Scan for the cell matching the given text and deliver its (X, Y) coordinate at center. 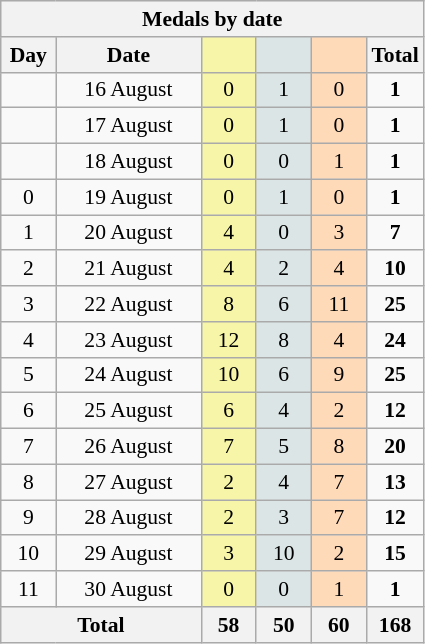
Day (28, 55)
Medals by date (212, 19)
15 (394, 554)
24 (394, 340)
168 (394, 625)
25 August (128, 411)
26 August (128, 447)
50 (284, 625)
27 August (128, 482)
Date (128, 55)
16 August (128, 90)
13 (394, 482)
58 (228, 625)
22 August (128, 304)
17 August (128, 126)
29 August (128, 554)
21 August (128, 269)
20 August (128, 233)
30 August (128, 589)
18 August (128, 162)
60 (338, 625)
19 August (128, 197)
23 August (128, 340)
28 August (128, 518)
20 (394, 447)
24 August (128, 375)
